Extract the [x, y] coordinate from the center of the cell holding the provided text.  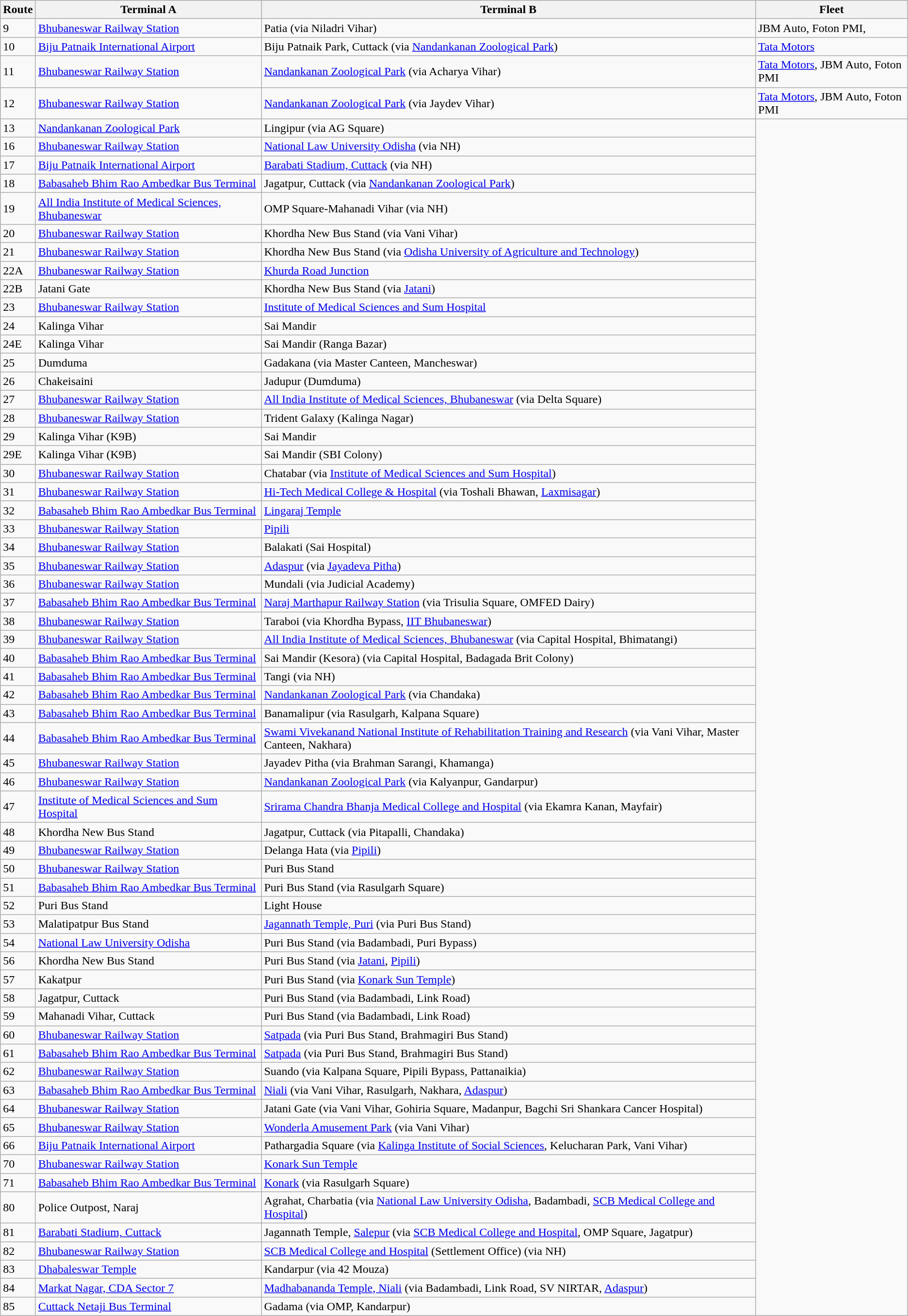
Kakatpur [148, 979]
20 [18, 233]
Banamalipur (via Rasulgarh, Kalpana Square) [508, 713]
Lingaraj Temple [508, 510]
60 [18, 1035]
Barabati Stadium, Cuttack [148, 1233]
Patia (via Niladri Vihar) [508, 28]
62 [18, 1072]
Niali (via Vani Vihar, Rasulgarh, Nakhara, Adaspur) [508, 1090]
61 [18, 1053]
50 [18, 868]
Malatipatpur Bus Stand [148, 924]
36 [18, 584]
53 [18, 924]
70 [18, 1164]
64 [18, 1108]
32 [18, 510]
National Law University Odisha [148, 943]
Cuttack Netaji Bus Terminal [148, 1306]
66 [18, 1145]
Nandankanan Zoological Park (via Acharya Vihar) [508, 72]
Jagatpur, Cuttack (via Pitapalli, Chandaka) [508, 832]
Konark (via Rasulgarh Square) [508, 1183]
16 [18, 146]
29 [18, 436]
Balakati (Sai Hospital) [508, 547]
Taraboi (via Khordha Bypass, IIT Bhubaneswar) [508, 621]
31 [18, 492]
10 [18, 47]
Khordha New Bus Stand (via Odisha University of Agriculture and Technology) [508, 252]
22A [18, 270]
Wonderla Amusement Park (via Vani Vihar) [508, 1127]
71 [18, 1183]
Suando (via Kalpana Square, Pipili Bypass, Pattanaikia) [508, 1072]
Naraj Marthapur Railway Station (via Trisulia Square, OMFED Dairy) [508, 603]
11 [18, 72]
28 [18, 418]
Nandankanan Zoological Park (via Kalyanpur, Gandarpur) [508, 782]
58 [18, 998]
Khordha New Bus Stand (via Jatani) [508, 289]
Nandankanan Zoological Park [148, 128]
49 [18, 850]
51 [18, 887]
Jagannath Temple, Puri (via Puri Bus Stand) [508, 924]
Jagatpur, Cuttack (via Nandankanan Zoological Park) [508, 183]
Light House [508, 906]
Swami Vivekanand National Institute of Rehabilitation Training and Research (via Vani Vihar, Master Canteen, Nakhara) [508, 738]
All India Institute of Medical Sciences, Bhubaneswar [148, 209]
29E [18, 455]
13 [18, 128]
59 [18, 1016]
Puri Bus Stand (via Badambadi, Puri Bypass) [508, 943]
9 [18, 28]
23 [18, 307]
Sai Mandir (SBI Colony) [508, 455]
22B [18, 289]
Fleet [831, 10]
Trident Galaxy (Kalinga Nagar) [508, 418]
Gadakana (via Master Canteen, Mancheswar) [508, 363]
Sai Mandir (Kesora) (via Capital Hospital, Badagada Brit Colony) [508, 658]
54 [18, 943]
48 [18, 832]
Pathargadia Square (via Kalinga Institute of Social Sciences, Kelucharan Park, Vani Vihar) [508, 1145]
Police Outpost, Naraj [148, 1207]
33 [18, 529]
24E [18, 344]
Jagannath Temple, Salepur (via SCB Medical College and Hospital, OMP Square, Jagatpur) [508, 1233]
85 [18, 1306]
Dhabaleswar Temple [148, 1269]
63 [18, 1090]
Barabati Stadium, Cuttack (via NH) [508, 165]
Chatabar (via Institute of Medical Sciences and Sum Hospital) [508, 473]
Agrahat, Charbatia (via National Law University Odisha, Badambadi, SCB Medical College and Hospital) [508, 1207]
Jayadev Pitha (via Brahman Sarangi, Khamanga) [508, 763]
Markat Nagar, CDA Sector 7 [148, 1288]
83 [18, 1269]
Delanga Hata (via Pipili) [508, 850]
19 [18, 209]
Tangi (via NH) [508, 676]
Kandarpur (via 42 Mouza) [508, 1269]
Srirama Chandra Bhanja Medical College and Hospital (via Ekamra Kanan, Mayfair) [508, 807]
Khurda Road Junction [508, 270]
52 [18, 906]
Puri Bus Stand (via Jatani, Pipili) [508, 961]
39 [18, 640]
38 [18, 621]
Jatani Gate (via Vani Vihar, Gohiria Square, Madanpur, Bagchi Sri Shankara Cancer Hospital) [508, 1108]
JBM Auto, Foton PMI, [831, 28]
Chakeisaini [148, 381]
Jadupur (Dumduma) [508, 381]
Mundali (via Judicial Academy) [508, 584]
All India Institute of Medical Sciences, Bhubaneswar (via Delta Square) [508, 400]
Nandankanan Zoological Park (via Jaydev Vihar) [508, 103]
Jatani Gate [148, 289]
Nandankanan Zoological Park (via Chandaka) [508, 695]
Madhabananda Temple, Niali (via Badambadi, Link Road, SV NIRTAR, Adaspur) [508, 1288]
41 [18, 676]
Terminal B [508, 10]
37 [18, 603]
Sai Mandir (Ranga Bazar) [508, 344]
Lingipur (via AG Square) [508, 128]
21 [18, 252]
43 [18, 713]
81 [18, 1233]
65 [18, 1127]
Pipili [508, 529]
56 [18, 961]
Konark Sun Temple [508, 1164]
42 [18, 695]
25 [18, 363]
All India Institute of Medical Sciences, Bhubaneswar (via Capital Hospital, Bhimatangi) [508, 640]
Jagatpur, Cuttack [148, 998]
40 [18, 658]
Gadama (via OMP, Kandarpur) [508, 1306]
Puri Bus Stand (via Konark Sun Temple) [508, 979]
17 [18, 165]
26 [18, 381]
84 [18, 1288]
Route [18, 10]
57 [18, 979]
Khordha New Bus Stand (via Vani Vihar) [508, 233]
Puri Bus Stand (via Rasulgarh Square) [508, 887]
46 [18, 782]
OMP Square-Mahanadi Vihar (via NH) [508, 209]
45 [18, 763]
12 [18, 103]
National Law University Odisha (via NH) [508, 146]
Hi-Tech Medical College & Hospital (via Toshali Bhawan, Laxmisagar) [508, 492]
SCB Medical College and Hospital (Settlement Office) (via NH) [508, 1251]
Mahanadi Vihar, Cuttack [148, 1016]
Biju Patnaik Park, Cuttack (via Nandankanan Zoological Park) [508, 47]
30 [18, 473]
34 [18, 547]
24 [18, 326]
35 [18, 566]
Dumduma [148, 363]
27 [18, 400]
44 [18, 738]
47 [18, 807]
Tata Motors [831, 47]
Adaspur (via Jayadeva Pitha) [508, 566]
Terminal A [148, 10]
80 [18, 1207]
18 [18, 183]
82 [18, 1251]
